Return the (X, Y) coordinate for the center point of the cell that contains the specified text.  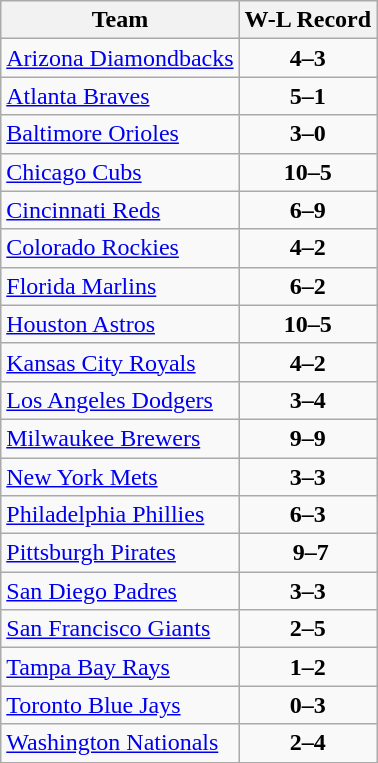
0–3 (308, 705)
Team (120, 20)
Milwaukee Brewers (120, 438)
Cincinnati Reds (120, 210)
9–9 (308, 438)
Pittsburgh Pirates (120, 553)
9–7 (308, 553)
Philadelphia Phillies (120, 515)
Florida Marlins (120, 286)
5–1 (308, 96)
3–4 (308, 400)
6–3 (308, 515)
2–4 (308, 743)
San Diego Padres (120, 591)
Atlanta Braves (120, 96)
4–3 (308, 58)
San Francisco Giants (120, 629)
Arizona Diamondbacks (120, 58)
Houston Astros (120, 324)
Chicago Cubs (120, 172)
Los Angeles Dodgers (120, 400)
Toronto Blue Jays (120, 705)
Colorado Rockies (120, 248)
Tampa Bay Rays (120, 667)
3–0 (308, 134)
2–5 (308, 629)
W-L Record (308, 20)
Kansas City Royals (120, 362)
6–9 (308, 210)
6–2 (308, 286)
Baltimore Orioles (120, 134)
1–2 (308, 667)
Washington Nationals (120, 743)
New York Mets (120, 477)
